Find where the given text appears and provide that cell's center as (X, Y) coordinate. 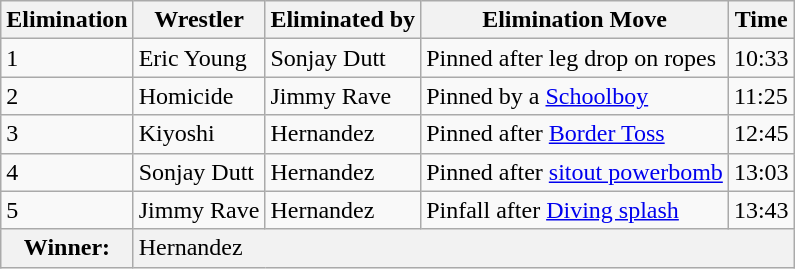
Pinned after sitout powerbomb (575, 172)
Eliminated by (343, 20)
Pinfall after Diving splash (575, 210)
Elimination Move (575, 20)
1 (67, 58)
13:03 (761, 172)
Winner: (67, 248)
Kiyoshi (199, 134)
2 (67, 96)
4 (67, 172)
12:45 (761, 134)
Homicide (199, 96)
Pinned after leg drop on ropes (575, 58)
Pinned after Border Toss (575, 134)
10:33 (761, 58)
Time (761, 20)
Eric Young (199, 58)
Elimination (67, 20)
Wrestler (199, 20)
3 (67, 134)
13:43 (761, 210)
Pinned by a Schoolboy (575, 96)
11:25 (761, 96)
5 (67, 210)
